Scan for the cell matching the given text and deliver its (X, Y) coordinate at center. 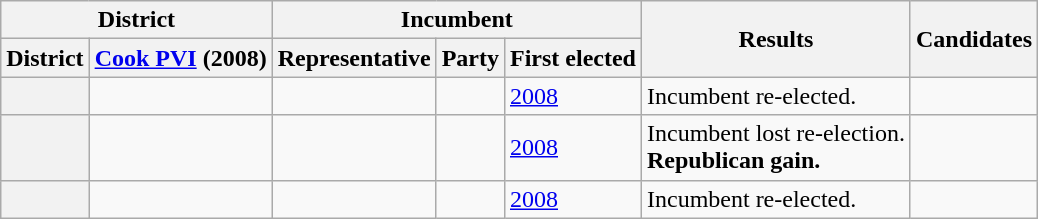
Incumbent (456, 20)
Party (470, 58)
Incumbent lost re-election.Republican gain. (776, 148)
Representative (354, 58)
First elected (572, 58)
Candidates (974, 39)
Cook PVI (2008) (180, 58)
Results (776, 39)
